Extract the (X, Y) coordinate from the center of the cell holding the provided text.  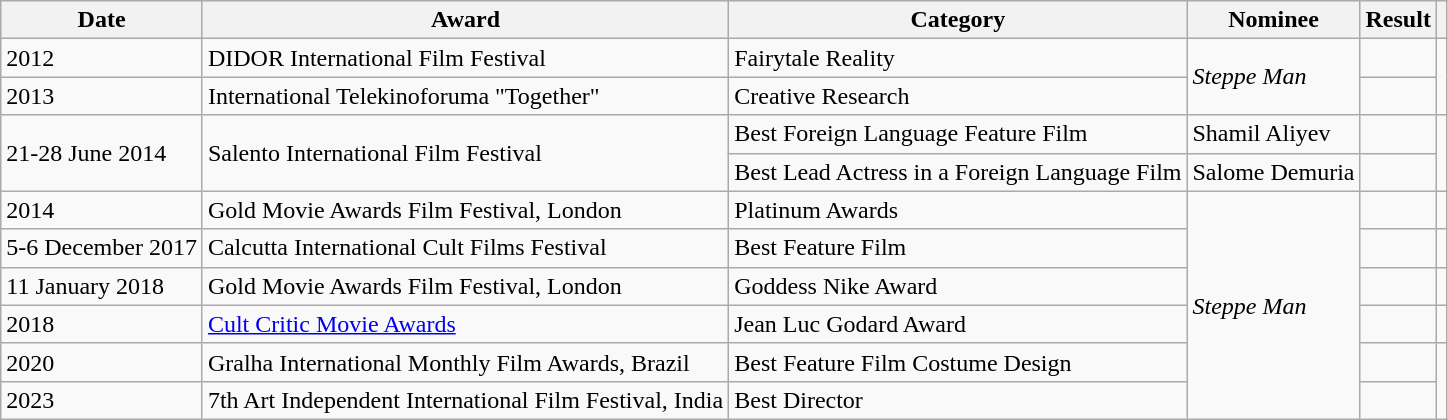
Shamil Aliyev (1274, 134)
Creative Research (958, 96)
7th Art Independent International Film Festival, India (465, 400)
2023 (102, 400)
Nominee (1274, 20)
Best Feature Film (958, 248)
International Telekinoforuma "Together" (465, 96)
2020 (102, 362)
DIDOR International Film Festival (465, 58)
Best Director (958, 400)
Salome Demuria (1274, 172)
2012 (102, 58)
Platinum Awards (958, 210)
Date (102, 20)
Salento International Film Festival (465, 153)
Category (958, 20)
Best Lead Actress in a Foreign Language Film (958, 172)
Result (1398, 20)
Jean Luc Godard Award (958, 324)
Fairytale Reality (958, 58)
2014 (102, 210)
Award (465, 20)
Goddess Nike Award (958, 286)
21-28 June 2014 (102, 153)
Best Foreign Language Feature Film (958, 134)
Gralha International Monthly Film Awards, Brazil (465, 362)
2013 (102, 96)
Calcutta International Cult Films Festival (465, 248)
2018 (102, 324)
5-6 December 2017 (102, 248)
Best Feature Film Costume Design (958, 362)
Cult Critic Movie Awards (465, 324)
11 January 2018 (102, 286)
